Scan for the cell matching the given text and deliver its (X, Y) coordinate at center. 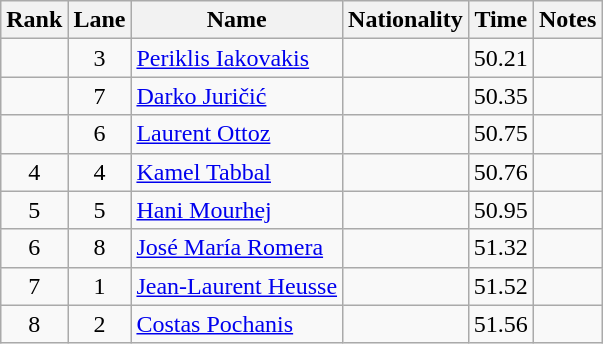
51.56 (500, 324)
Hani Mourhej (237, 210)
1 (100, 286)
51.32 (500, 248)
50.21 (500, 58)
Jean-Laurent Heusse (237, 286)
Darko Juričić (237, 96)
José María Romera (237, 248)
50.95 (500, 210)
Notes (567, 20)
Periklis Iakovakis (237, 58)
2 (100, 324)
Kamel Tabbal (237, 172)
Name (237, 20)
50.35 (500, 96)
3 (100, 58)
Time (500, 20)
Laurent Ottoz (237, 134)
51.52 (500, 286)
Nationality (406, 20)
Costas Pochanis (237, 324)
Lane (100, 20)
50.75 (500, 134)
Rank (34, 20)
50.76 (500, 172)
